Capture the cell that displays the provided text and extract its [X, Y] central coordinate. 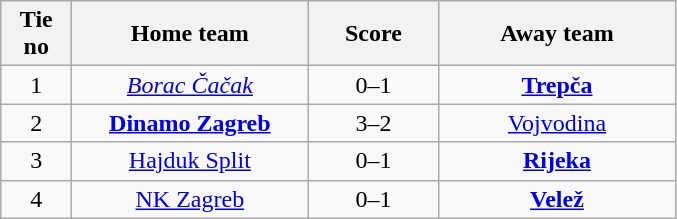
2 [36, 123]
Home team [190, 34]
Away team [557, 34]
3–2 [374, 123]
3 [36, 161]
Dinamo Zagreb [190, 123]
Rijeka [557, 161]
Borac Čačak [190, 85]
Score [374, 34]
Trepča [557, 85]
NK Zagreb [190, 199]
Velež [557, 199]
Hajduk Split [190, 161]
1 [36, 85]
Tie no [36, 34]
Vojvodina [557, 123]
4 [36, 199]
